Detect which cell encompasses the target text, then output its (x, y) center coordinate. 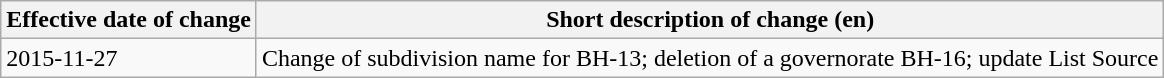
2015-11-27 (129, 58)
Effective date of change (129, 20)
Short description of change (en) (710, 20)
Change of subdivision name for BH-13; deletion of a governorate BH-16; update List Source (710, 58)
